For the text-containing cell, return its midpoint in (x, y) coordinate format. 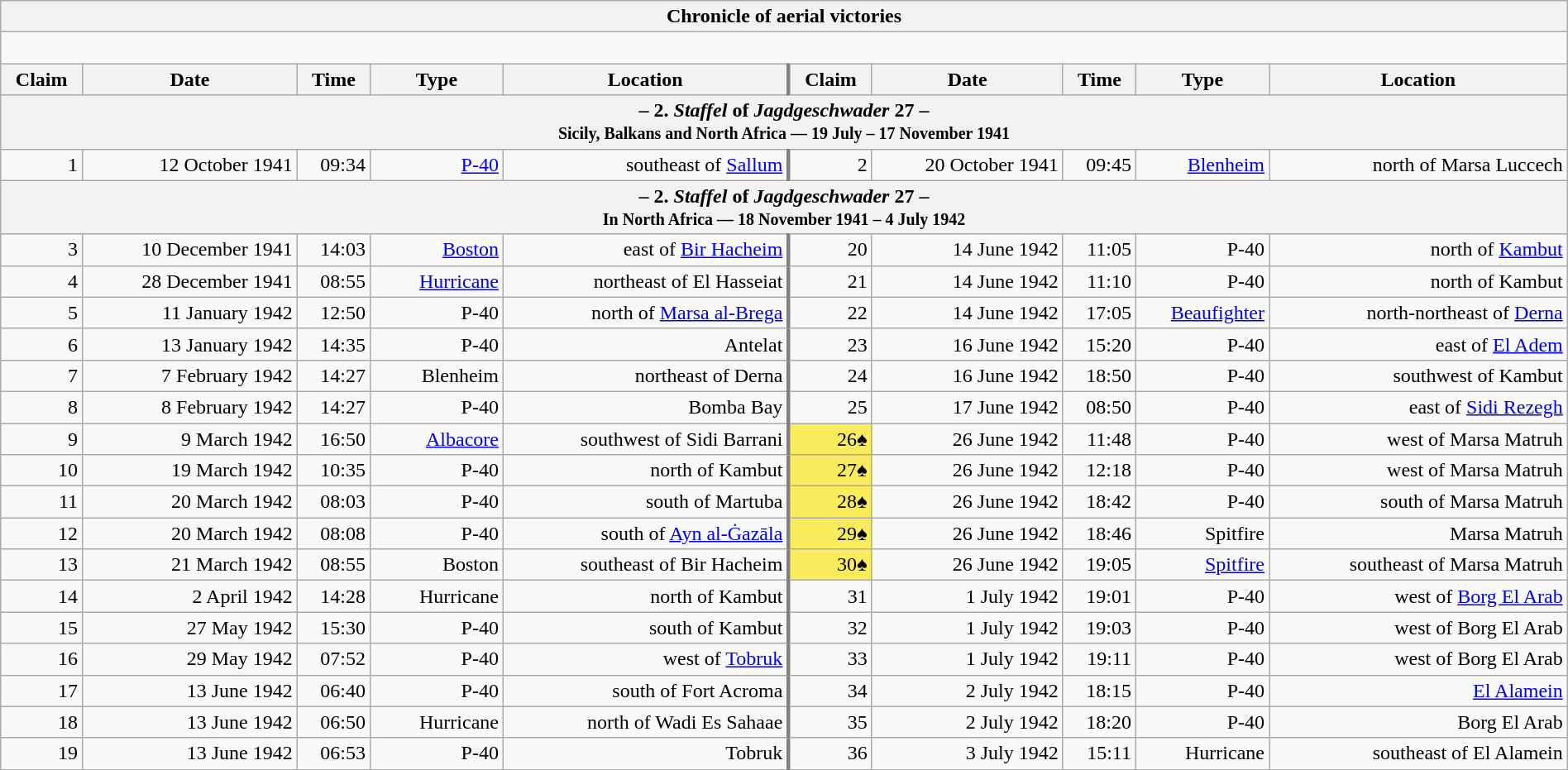
11:05 (1099, 250)
31 (830, 596)
14:03 (333, 250)
2 April 1942 (190, 596)
27♠ (830, 471)
12 (41, 533)
north of Marsa al-Brega (645, 313)
8 (41, 407)
1 (41, 165)
north of Wadi Es Sahaae (645, 722)
Bomba Bay (645, 407)
27 May 1942 (190, 628)
14:35 (333, 344)
3 (41, 250)
8 February 1942 (190, 407)
15:30 (333, 628)
– 2. Staffel of Jagdgeschwader 27 –Sicily, Balkans and North Africa — 19 July – 17 November 1941 (784, 122)
9 (41, 439)
35 (830, 722)
06:40 (333, 691)
18:50 (1099, 375)
19:05 (1099, 565)
21 (830, 281)
19:11 (1099, 659)
east of El Adem (1419, 344)
20 October 1941 (968, 165)
28 December 1941 (190, 281)
11:48 (1099, 439)
23 (830, 344)
18:20 (1099, 722)
22 (830, 313)
06:53 (333, 753)
21 March 1942 (190, 565)
12:18 (1099, 471)
6 (41, 344)
14 (41, 596)
Albacore (437, 439)
west of Tobruk (645, 659)
3 July 1942 (968, 753)
19:01 (1099, 596)
Beaufighter (1202, 313)
28♠ (830, 502)
24 (830, 375)
12 October 1941 (190, 165)
18:15 (1099, 691)
south of Fort Acroma (645, 691)
08:50 (1099, 407)
17 June 1942 (968, 407)
09:34 (333, 165)
17 (41, 691)
Antelat (645, 344)
east of Bir Hacheim (645, 250)
11 (41, 502)
10 (41, 471)
north of Marsa Luccech (1419, 165)
17:05 (1099, 313)
20 (830, 250)
13 January 1942 (190, 344)
26♠ (830, 439)
15 (41, 628)
southeast of Sallum (645, 165)
4 (41, 281)
25 (830, 407)
19 March 1942 (190, 471)
southeast of Marsa Matruh (1419, 565)
12:50 (333, 313)
north-northeast of Derna (1419, 313)
32 (830, 628)
30♠ (830, 565)
11:10 (1099, 281)
18:46 (1099, 533)
5 (41, 313)
El Alamein (1419, 691)
south of Kambut (645, 628)
19 (41, 753)
south of Ayn al-Ġazāla (645, 533)
southeast of Bir Hacheim (645, 565)
9 March 1942 (190, 439)
Chronicle of aerial victories (784, 17)
southwest of Sidi Barrani (645, 439)
15:11 (1099, 753)
14:28 (333, 596)
7 February 1942 (190, 375)
29♠ (830, 533)
16:50 (333, 439)
11 January 1942 (190, 313)
7 (41, 375)
16 (41, 659)
south of Marsa Matruh (1419, 502)
– 2. Staffel of Jagdgeschwader 27 –In North Africa — 18 November 1941 – 4 July 1942 (784, 207)
southwest of Kambut (1419, 375)
09:45 (1099, 165)
08:08 (333, 533)
10 December 1941 (190, 250)
south of Martuba (645, 502)
18:42 (1099, 502)
19:03 (1099, 628)
06:50 (333, 722)
15:20 (1099, 344)
northeast of El Hasseiat (645, 281)
08:03 (333, 502)
10:35 (333, 471)
Tobruk (645, 753)
07:52 (333, 659)
Marsa Matruh (1419, 533)
29 May 1942 (190, 659)
13 (41, 565)
southeast of El Alamein (1419, 753)
Borg El Arab (1419, 722)
18 (41, 722)
34 (830, 691)
east of Sidi Rezegh (1419, 407)
33 (830, 659)
northeast of Derna (645, 375)
2 (830, 165)
36 (830, 753)
